Find where the given text appears and provide that cell's center as [X, Y] coordinate. 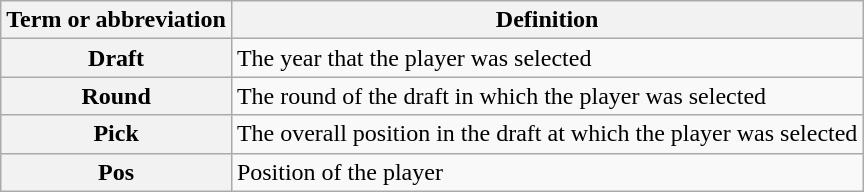
The year that the player was selected [547, 58]
The overall position in the draft at which the player was selected [547, 134]
Term or abbreviation [116, 20]
Position of the player [547, 172]
The round of the draft in which the player was selected [547, 96]
Pos [116, 172]
Pick [116, 134]
Round [116, 96]
Definition [547, 20]
Draft [116, 58]
